Return the (X, Y) coordinate for the center point of the cell that contains the specified text.  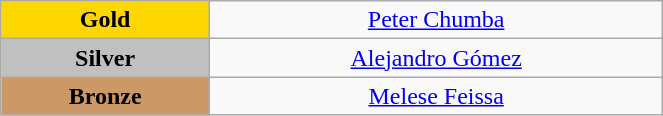
Melese Feissa (436, 96)
Peter Chumba (436, 20)
Bronze (106, 96)
Gold (106, 20)
Alejandro Gómez (436, 58)
Silver (106, 58)
